Detect which cell encompasses the target text, then output its (X, Y) center coordinate. 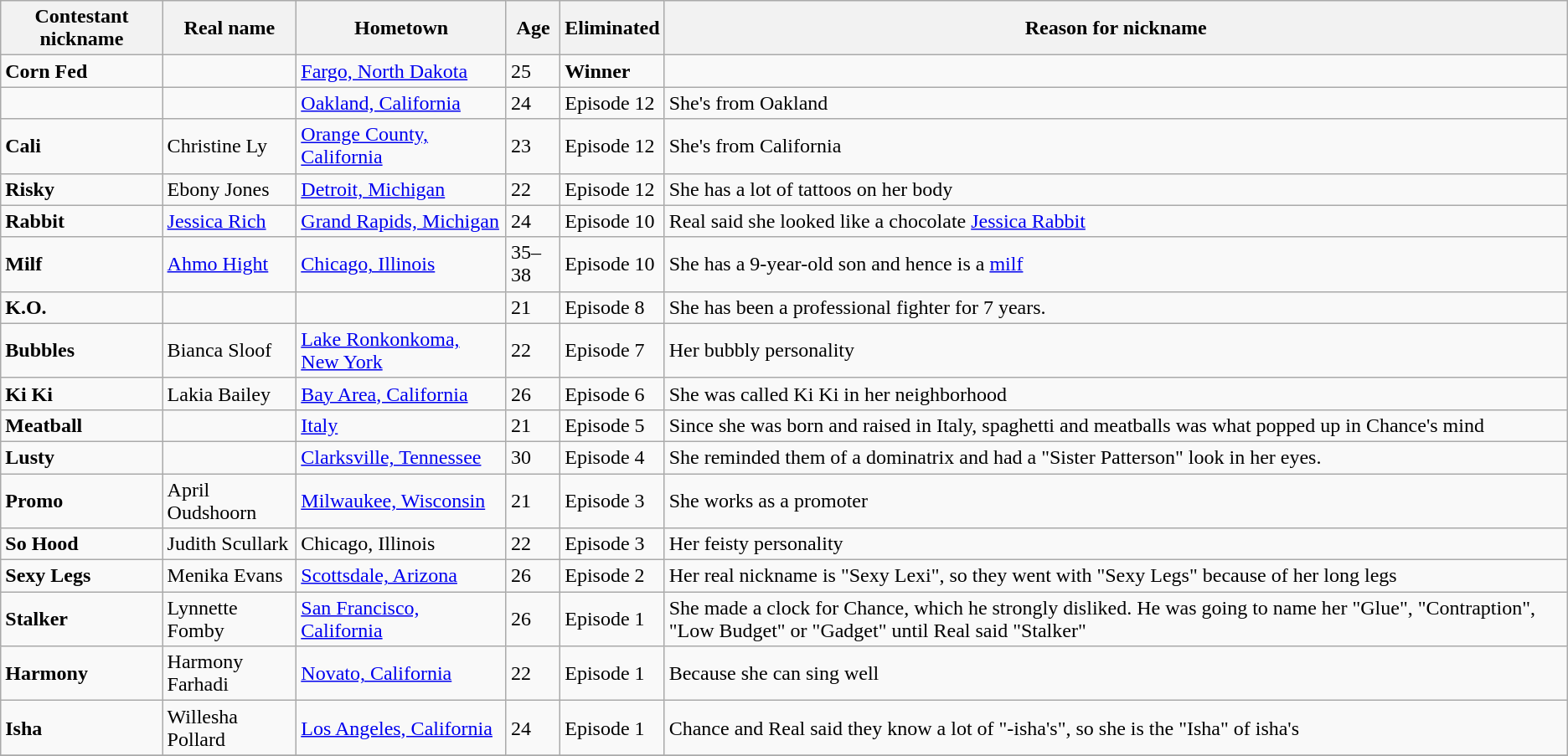
Stalker (82, 620)
April Oudshoorn (230, 501)
Hometown (402, 28)
Chance and Real said they know a lot of "-isha's", so she is the "Isha" of isha's (1116, 728)
Real said she looked like a chocolate Jessica Rabbit (1116, 221)
Judith Scullark (230, 544)
Fargo, North Dakota (402, 71)
Oakland, California (402, 103)
Episode 6 (612, 393)
Corn Fed (82, 71)
Her bubbly personality (1116, 350)
Lusty (82, 457)
Christine Ly (230, 146)
She's from Oakland (1116, 103)
Episode 8 (612, 307)
Isha (82, 728)
Bubbles (82, 350)
Meatball (82, 425)
She's from California (1116, 146)
23 (533, 146)
Eliminated (612, 28)
Episode 7 (612, 350)
Harmony (82, 673)
Ebony Jones (230, 189)
Episode 5 (612, 425)
So Hood (82, 544)
Milwaukee, Wisconsin (402, 501)
Cali (82, 146)
Contestant nickname (82, 28)
Orange County, California (402, 146)
Sexy Legs (82, 576)
Reason for nickname (1116, 28)
She has been a professional fighter for 7 years. (1116, 307)
K.O. (82, 307)
Bay Area, California (402, 393)
Scottsdale, Arizona (402, 576)
Episode 2 (612, 576)
Willesha Pollard (230, 728)
Lakia Bailey (230, 393)
35–38 (533, 265)
She has a lot of tattoos on her body (1116, 189)
Jessica Rich (230, 221)
She reminded them of a dominatrix and had a "Sister Patterson" look in her eyes. (1116, 457)
Menika Evans (230, 576)
Lynnette Fomby (230, 620)
Milf (82, 265)
She has a 9-year-old son and hence is a milf (1116, 265)
Novato, California (402, 673)
30 (533, 457)
Promo (82, 501)
Lake Ronkonkoma, New York (402, 350)
Rabbit (82, 221)
San Francisco, California (402, 620)
Clarksville, Tennessee (402, 457)
Italy (402, 425)
Bianca Sloof (230, 350)
She was called Ki Ki in her neighborhood (1116, 393)
Ahmo Hight (230, 265)
Episode 4 (612, 457)
Age (533, 28)
Risky (82, 189)
25 (533, 71)
Since she was born and raised in Italy, spaghetti and meatballs was what popped up in Chance's mind (1116, 425)
Winner (612, 71)
She works as a promoter (1116, 501)
Grand Rapids, Michigan (402, 221)
Detroit, Michigan (402, 189)
Ki Ki (82, 393)
Her real nickname is "Sexy Lexi", so they went with "Sexy Legs" because of her long legs (1116, 576)
Los Angeles, California (402, 728)
Her feisty personality (1116, 544)
Real name (230, 28)
Harmony Farhadi (230, 673)
Because she can sing well (1116, 673)
